Determine the [X, Y] coordinate at the center of the cell enclosing the given text.  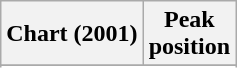
Peakposition [189, 34]
Chart (2001) [72, 34]
